Determine the [x, y] coordinate at the center of the cell enclosing the given text.  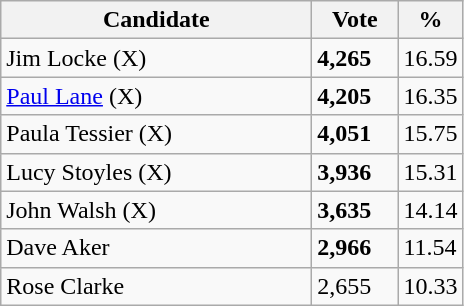
Jim Locke (X) [156, 58]
Dave Aker [156, 248]
Paul Lane (X) [156, 96]
11.54 [430, 248]
% [430, 20]
16.59 [430, 58]
4,205 [355, 96]
10.33 [430, 286]
2,966 [355, 248]
Rose Clarke [156, 286]
Vote [355, 20]
15.75 [430, 134]
Paula Tessier (X) [156, 134]
4,265 [355, 58]
John Walsh (X) [156, 210]
Candidate [156, 20]
4,051 [355, 134]
2,655 [355, 286]
3,936 [355, 172]
3,635 [355, 210]
16.35 [430, 96]
Lucy Stoyles (X) [156, 172]
15.31 [430, 172]
14.14 [430, 210]
